Locate the cell with the specified text and output its (X, Y) center coordinate. 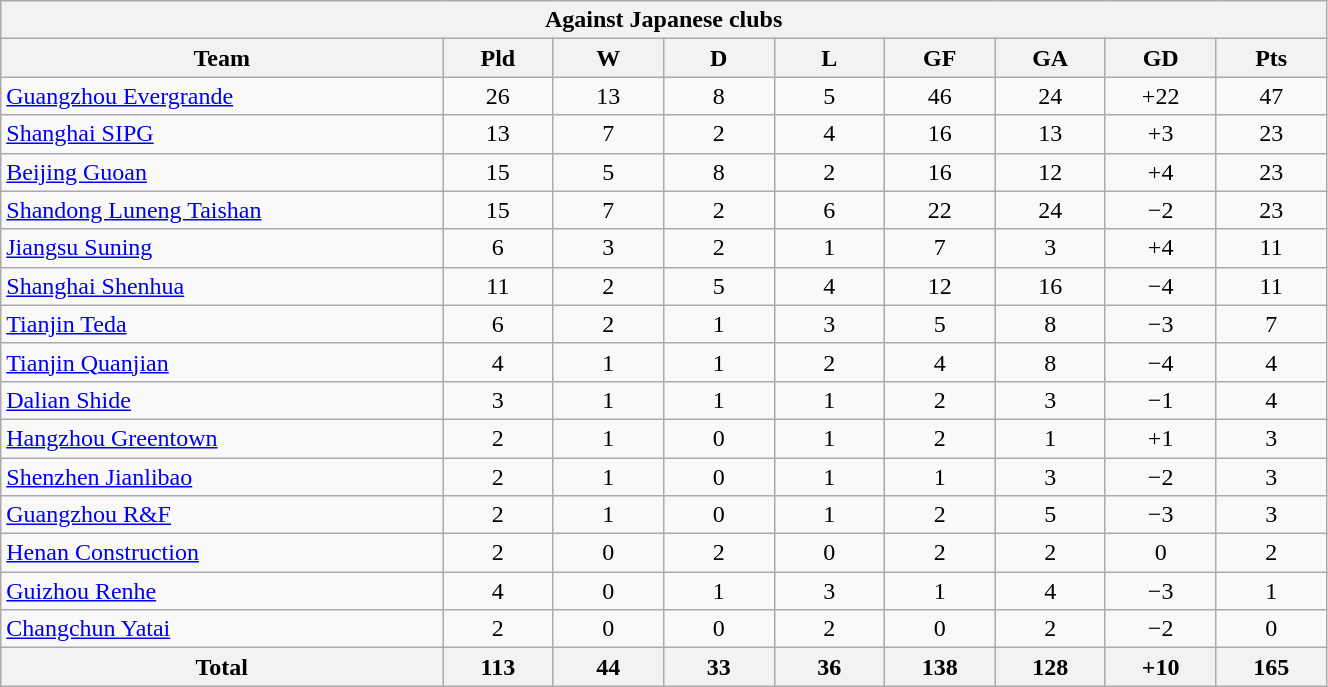
113 (498, 667)
36 (829, 667)
33 (719, 667)
Team (222, 58)
Shanghai SIPG (222, 134)
128 (1050, 667)
Shanghai Shenhua (222, 286)
44 (608, 667)
GD (1160, 58)
Against Japanese clubs (664, 20)
−1 (1160, 400)
Total (222, 667)
Guangzhou Evergrande (222, 96)
Pts (1272, 58)
+3 (1160, 134)
W (608, 58)
Shenzhen Jianlibao (222, 477)
Henan Construction (222, 553)
L (829, 58)
Hangzhou Greentown (222, 438)
Tianjin Quanjian (222, 362)
+1 (1160, 438)
165 (1272, 667)
Tianjin Teda (222, 324)
46 (939, 96)
Guizhou Renhe (222, 591)
47 (1272, 96)
Guangzhou R&F (222, 515)
GA (1050, 58)
Pld (498, 58)
26 (498, 96)
Changchun Yatai (222, 629)
138 (939, 667)
GF (939, 58)
Beijing Guoan (222, 172)
Jiangsu Suning (222, 248)
+22 (1160, 96)
Shandong Luneng Taishan (222, 210)
22 (939, 210)
Dalian Shide (222, 400)
D (719, 58)
+10 (1160, 667)
